Search for the cell housing the specified text and yield its [X, Y] center coordinate. 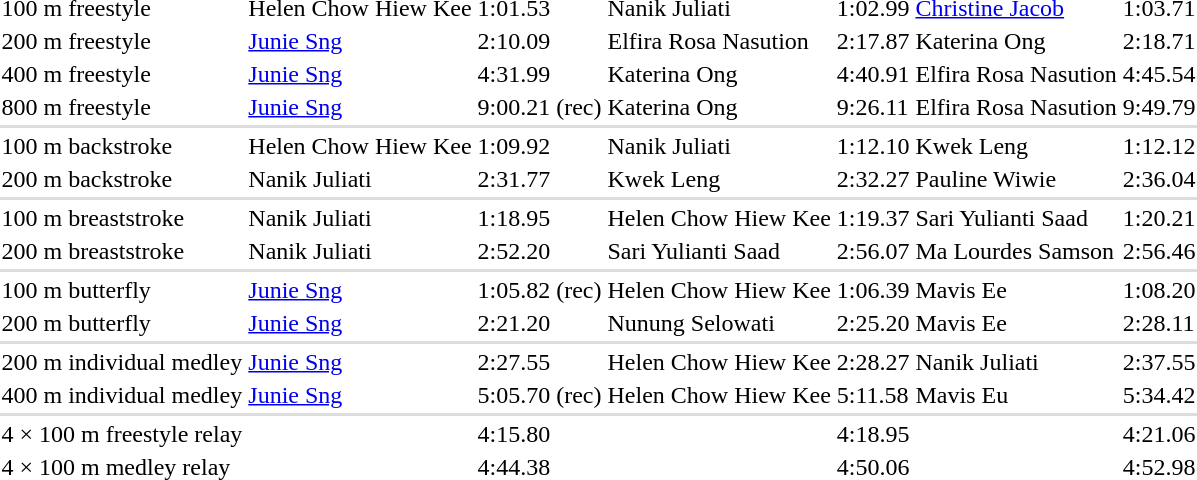
200 m individual medley [122, 362]
400 m freestyle [122, 74]
1:09.92 [540, 146]
Ma Lourdes Samson [1016, 251]
1:12.10 [873, 146]
Nunung Selowati [719, 323]
100 m butterfly [122, 290]
100 m breaststroke [122, 218]
2:18.71 [1159, 41]
4:21.06 [1159, 434]
1:20.21 [1159, 218]
2:31.77 [540, 179]
5:34.42 [1159, 395]
1:12.12 [1159, 146]
2:25.20 [873, 323]
800 m freestyle [122, 107]
5:05.70 (rec) [540, 395]
2:27.55 [540, 362]
Mavis Eu [1016, 395]
2:37.55 [1159, 362]
2:28.11 [1159, 323]
9:49.79 [1159, 107]
1:08.20 [1159, 290]
9:00.21 (rec) [540, 107]
2:32.27 [873, 179]
2:21.20 [540, 323]
1:18.95 [540, 218]
200 m freestyle [122, 41]
4 × 100 m freestyle relay [122, 434]
1:05.82 (rec) [540, 290]
4:18.95 [873, 434]
4:40.91 [873, 74]
2:56.46 [1159, 251]
2:52.20 [540, 251]
2:17.87 [873, 41]
Pauline Wiwie [1016, 179]
9:26.11 [873, 107]
4:45.54 [1159, 74]
4:31.99 [540, 74]
200 m breaststroke [122, 251]
4:15.80 [540, 434]
2:56.07 [873, 251]
100 m backstroke [122, 146]
200 m butterfly [122, 323]
2:36.04 [1159, 179]
2:10.09 [540, 41]
2:28.27 [873, 362]
1:19.37 [873, 218]
5:11.58 [873, 395]
400 m individual medley [122, 395]
1:06.39 [873, 290]
200 m backstroke [122, 179]
